Return [x, y] of the center of cell containing provided text 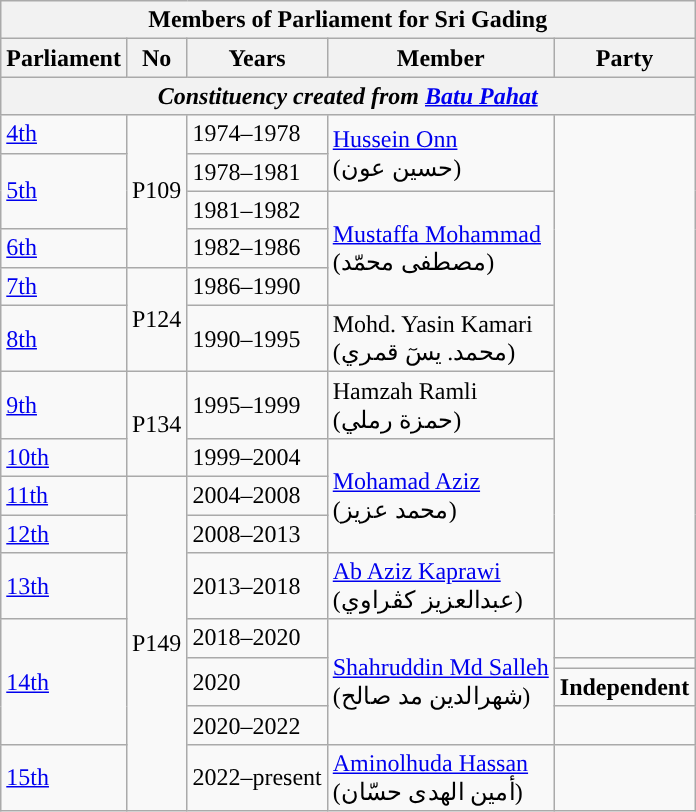
13th [64, 586]
1981–1982 [257, 210]
Ab Aziz Kaprawi (عبدالعزيز کڤراوي‎) [440, 586]
1986–1990 [257, 286]
Constituency created from Batu Pahat [348, 96]
4th [64, 134]
11th [64, 495]
Hussein Onn (حسين عون‎) [440, 153]
Party [624, 58]
Mustaffa Mohammad (مصطفى محمّد‎) [440, 248]
1978–1981 [257, 172]
8th [64, 338]
2004–2008 [257, 495]
2022–present [257, 778]
1982–1986 [257, 248]
6th [64, 248]
P149 [156, 643]
Parliament [64, 58]
10th [64, 457]
7th [64, 286]
Years [257, 58]
2018–2020 [257, 638]
P109 [156, 191]
No [156, 58]
2013–2018 [257, 586]
14th [64, 682]
Shahruddin Md Salleh (شهرالدين مد صالح‎) [440, 682]
1995–1999 [257, 406]
9th [64, 406]
1974–1978 [257, 134]
1999–2004 [257, 457]
15th [64, 778]
Independent [624, 687]
2020 [257, 682]
Member [440, 58]
2008–2013 [257, 533]
Members of Parliament for Sri Gading [348, 20]
12th [64, 533]
5th [64, 191]
P134 [156, 424]
1990–1995 [257, 338]
Aminolhuda Hassan (أمين الهدى حسّان) [440, 778]
Mohamad Aziz (محمد عزيز‎) [440, 495]
P124 [156, 320]
Mohd. Yasin Kamari (محمد. يسٓ قمري) [440, 338]
2020–2022 [257, 725]
Hamzah Ramli (حمزة رملي) [440, 406]
